For the text-containing cell, return its midpoint in [X, Y] coordinate format. 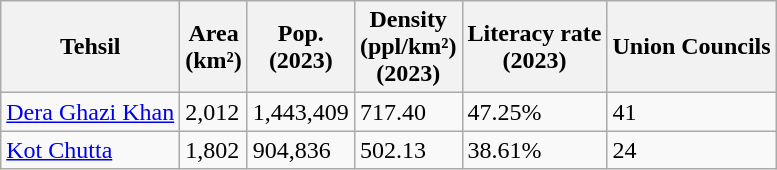
Dera Ghazi Khan [90, 112]
24 [692, 150]
38.61% [534, 150]
Union Councils [692, 47]
502.13 [408, 150]
47.25% [534, 112]
41 [692, 112]
Kot Chutta [90, 150]
Area(km²) [214, 47]
1,802 [214, 150]
Literacy rate(2023) [534, 47]
717.40 [408, 112]
Pop.(2023) [300, 47]
Tehsil [90, 47]
Density(ppl/km²)(2023) [408, 47]
904,836 [300, 150]
1,443,409 [300, 112]
2,012 [214, 112]
